For the text-containing cell, return its midpoint in (X, Y) coordinate format. 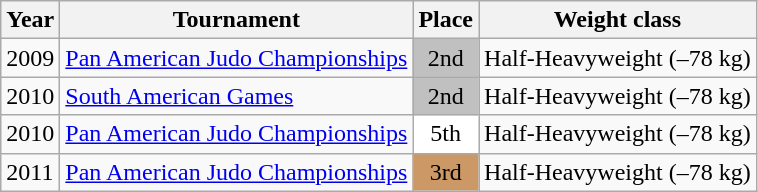
3rd (446, 172)
5th (446, 134)
Year (30, 20)
Tournament (236, 20)
2011 (30, 172)
South American Games (236, 96)
Place (446, 20)
Weight class (618, 20)
2009 (30, 58)
